Identify which cell holds the provided text, then report its [x, y] central coordinate. 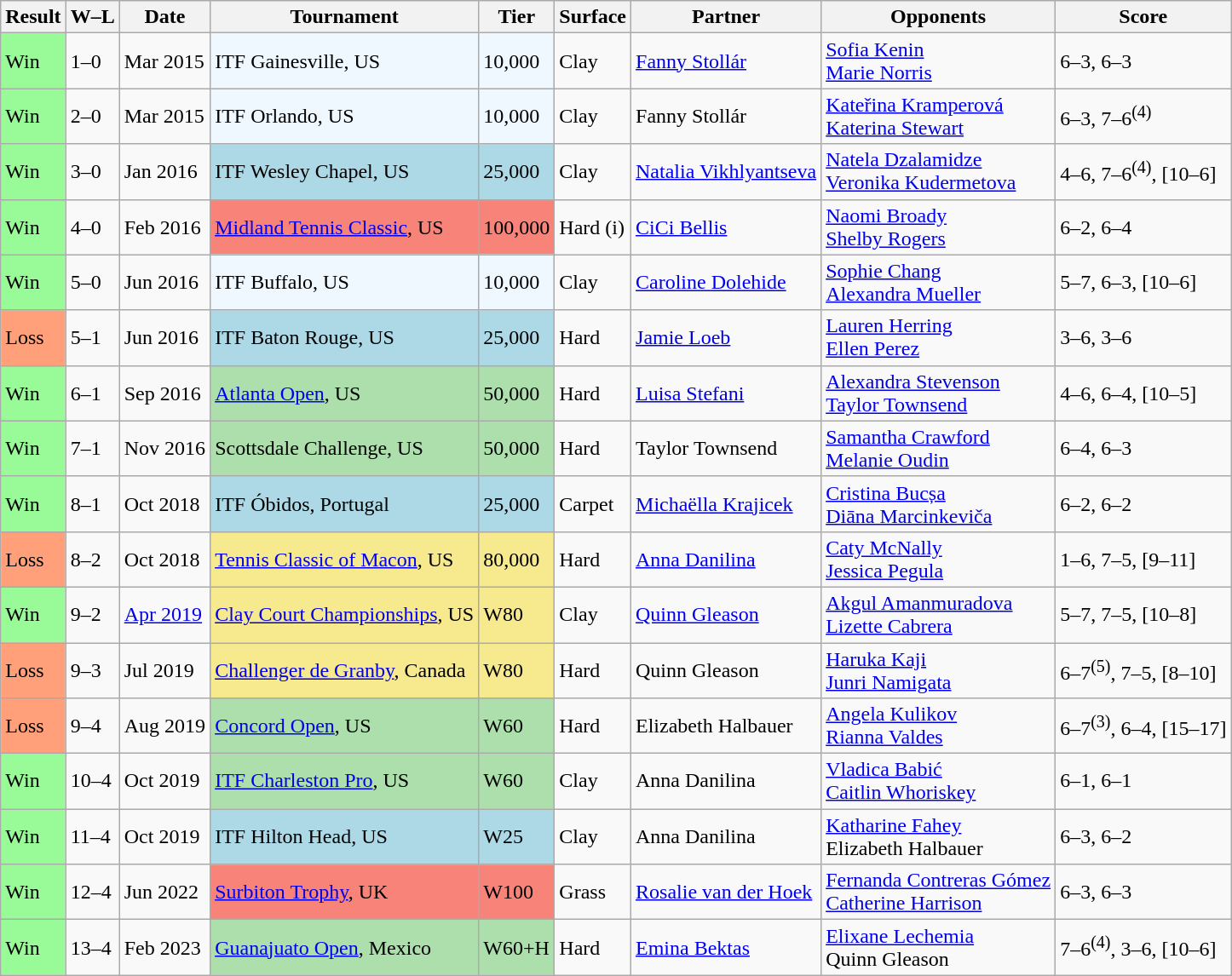
Michaëlla Krajicek [726, 504]
Vladica Babić Caitlin Whoriskey [939, 782]
Alexandra Stevenson Taylor Townsend [939, 393]
Partner [726, 17]
Angela Kulikov Rianna Valdes [939, 726]
80,000 [516, 559]
ITF Gainesville, US [344, 61]
11–4 [92, 836]
Clay Court Championships, US [344, 615]
8–1 [92, 504]
6–3, 6–2 [1143, 836]
Lauren Herring Ellen Perez [939, 337]
2–0 [92, 116]
ITF Hilton Head, US [344, 836]
Akgul Amanmuradova Lizette Cabrera [939, 615]
4–0 [92, 227]
Tennis Classic of Macon, US [344, 559]
7–6(4), 3–6, [10–6] [1143, 947]
W100 [516, 893]
W–L [92, 17]
3–0 [92, 172]
Rosalie van der Hoek [726, 893]
Date [164, 17]
Fernanda Contreras Gómez Catherine Harrison [939, 893]
Sofia Kenin Marie Norris [939, 61]
Nov 2016 [164, 448]
Carpet [593, 504]
Apr 2019 [164, 615]
Sep 2016 [164, 393]
Naomi Broady Shelby Rogers [939, 227]
CiCi Bellis [726, 227]
W25 [516, 836]
9–3 [92, 669]
Caty McNally Jessica Pegula [939, 559]
Samantha Crawford Melanie Oudin [939, 448]
Tier [516, 17]
1–6, 7–5, [9–11] [1143, 559]
3–6, 3–6 [1143, 337]
Caroline Dolehide [726, 283]
13–4 [92, 947]
100,000 [516, 227]
Surbiton Trophy, UK [344, 893]
Feb 2016 [164, 227]
6–2, 6–4 [1143, 227]
Feb 2023 [164, 947]
6–2, 6–2 [1143, 504]
6–7(3), 6–4, [15–17] [1143, 726]
Aug 2019 [164, 726]
Elizabeth Halbauer [726, 726]
Haruka Kaji Junri Namigata [939, 669]
Jul 2019 [164, 669]
6–3, 7–6(4) [1143, 116]
6–1, 6–1 [1143, 782]
Concord Open, US [344, 726]
7–1 [92, 448]
Score [1143, 17]
10–4 [92, 782]
Taylor Townsend [726, 448]
ITF Wesley Chapel, US [344, 172]
Luisa Stefani [726, 393]
Elixane Lechemia Quinn Gleason [939, 947]
4–6, 6–4, [10–5] [1143, 393]
6–4, 6–3 [1143, 448]
Hard (i) [593, 227]
Jamie Loeb [726, 337]
Emina Bektas [726, 947]
Scottsdale Challenge, US [344, 448]
Natela Dzalamidze Veronika Kudermetova [939, 172]
ITF Buffalo, US [344, 283]
5–7, 7–5, [10–8] [1143, 615]
ITF Baton Rouge, US [344, 337]
9–2 [92, 615]
9–4 [92, 726]
5–1 [92, 337]
Guanajuato Open, Mexico [344, 947]
5–0 [92, 283]
Natalia Vikhlyantseva [726, 172]
1–0 [92, 61]
Result [33, 17]
W60+H [516, 947]
ITF Charleston Pro, US [344, 782]
6–7(5), 7–5, [8–10] [1143, 669]
Jan 2016 [164, 172]
Jun 2022 [164, 893]
ITF Orlando, US [344, 116]
Surface [593, 17]
Midland Tennis Classic, US [344, 227]
12–4 [92, 893]
4–6, 7–6(4), [10–6] [1143, 172]
Sophie Chang Alexandra Mueller [939, 283]
Katharine Fahey Elizabeth Halbauer [939, 836]
Opponents [939, 17]
Tournament [344, 17]
Cristina Bucșa Diāna Marcinkeviča [939, 504]
5–7, 6–3, [10–6] [1143, 283]
Grass [593, 893]
8–2 [92, 559]
ITF Óbidos, Portugal [344, 504]
Challenger de Granby, Canada [344, 669]
Atlanta Open, US [344, 393]
6–1 [92, 393]
Kateřina Kramperová Katerina Stewart [939, 116]
